Capture the cell that displays the provided text and extract its (X, Y) central coordinate. 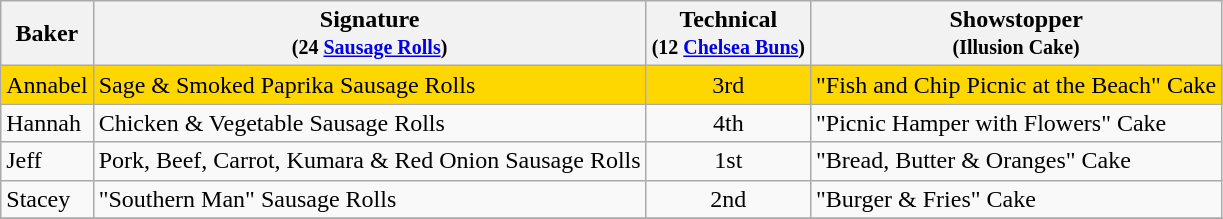
Hannah (47, 123)
Pork, Beef, Carrot, Kumara & Red Onion Sausage Rolls (370, 161)
Technical(12 Chelsea Buns) (728, 34)
4th (728, 123)
Sage & Smoked Paprika Sausage Rolls (370, 85)
"Southern Man" Sausage Rolls (370, 199)
2nd (728, 199)
"Bread, Butter & Oranges" Cake (1016, 161)
1st (728, 161)
Showstopper(Illusion Cake) (1016, 34)
Stacey (47, 199)
"Burger & Fries" Cake (1016, 199)
3rd (728, 85)
"Picnic Hamper with Flowers" Cake (1016, 123)
"Fish and Chip Picnic at the Beach" Cake (1016, 85)
Signature(24 Sausage Rolls) (370, 34)
Baker (47, 34)
Chicken & Vegetable Sausage Rolls (370, 123)
Jeff (47, 161)
Annabel (47, 85)
